Output the (x, y) coordinate of the center of the cell containing the given text.  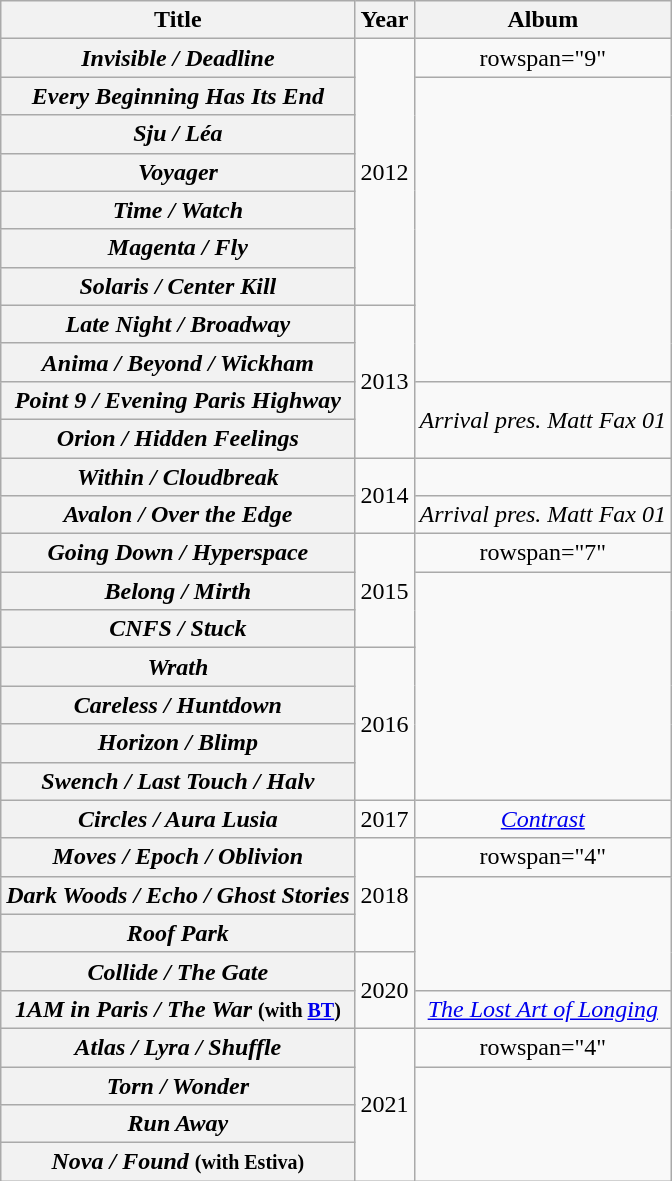
Title (178, 20)
Orion / Hidden Feelings (178, 438)
Swench / Last Touch / Halv (178, 781)
2015 (384, 591)
Avalon / Over the Edge (178, 515)
Year (384, 20)
Run Away (178, 1124)
Within / Cloudbreak (178, 477)
Belong / Mirth (178, 591)
Sju / Léa (178, 134)
Every Beginning Has Its End (178, 96)
The Lost Art of Longing (542, 1009)
Horizon / Blimp (178, 743)
2017 (384, 819)
Late Night / Broadway (178, 324)
Wrath (178, 667)
rowspan="9" (542, 58)
Voyager (178, 172)
1AM in Paris / The War (with BT) (178, 1009)
Album (542, 20)
Time / Watch (178, 210)
2016 (384, 724)
2013 (384, 381)
2012 (384, 172)
Point 9 / Evening Paris Highway (178, 400)
CNFS / Stuck (178, 629)
Circles / Aura Lusia (178, 819)
Contrast (542, 819)
Collide / The Gate (178, 971)
Solaris / Center Kill (178, 286)
Careless / Huntdown (178, 705)
rowspan="7" (542, 553)
2020 (384, 990)
Dark Woods / Echo / Ghost Stories (178, 895)
2014 (384, 496)
Roof Park (178, 933)
Nova / Found (with Estiva) (178, 1162)
Moves / Epoch / Oblivion (178, 857)
2018 (384, 895)
Magenta / Fly (178, 248)
Going Down / Hyperspace (178, 553)
2021 (384, 1104)
Atlas / Lyra / Shuffle (178, 1047)
Torn / Wonder (178, 1085)
Invisible / Deadline (178, 58)
Anima / Beyond / Wickham (178, 362)
